For the text-containing cell, return its midpoint in (x, y) coordinate format. 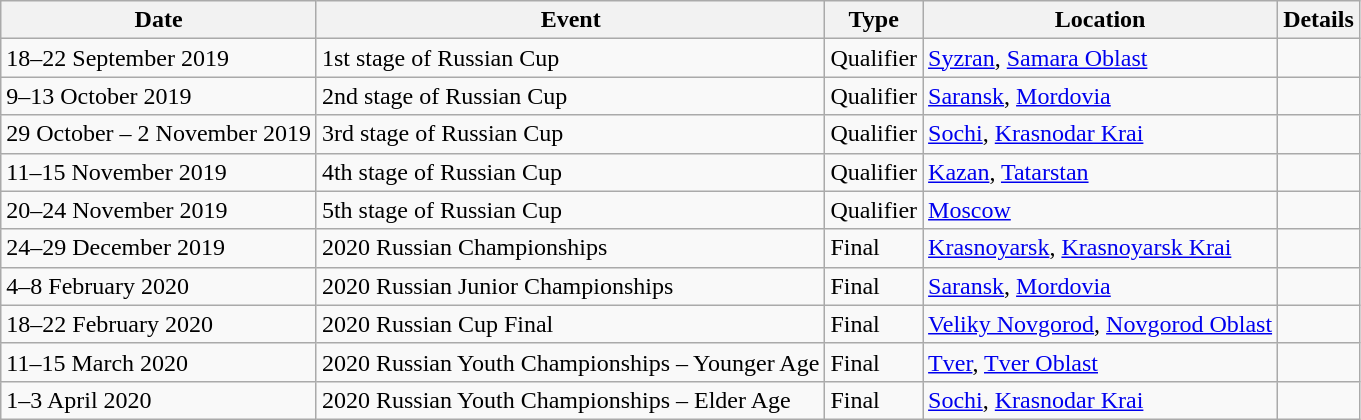
Date (159, 20)
18–22 February 2020 (159, 324)
2020 Russian Cup Final (570, 324)
29 October – 2 November 2019 (159, 134)
11–15 March 2020 (159, 362)
2020 Russian Youth Championships – Younger Age (570, 362)
5th stage of Russian Cup (570, 210)
2nd stage of Russian Cup (570, 96)
4th stage of Russian Cup (570, 172)
2020 Russian Championships (570, 248)
1–3 April 2020 (159, 400)
Type (874, 20)
Tver, Tver Oblast (1100, 362)
3rd stage of Russian Cup (570, 134)
2020 Russian Junior Championships (570, 286)
9–13 October 2019 (159, 96)
Details (1319, 20)
Kazan, Tatarstan (1100, 172)
2020 Russian Youth Championships – Elder Age (570, 400)
Syzran, Samara Oblast (1100, 58)
Krasnoyarsk, Krasnoyarsk Krai (1100, 248)
4–8 February 2020 (159, 286)
Veliky Novgorod, Novgorod Oblast (1100, 324)
Location (1100, 20)
11–15 November 2019 (159, 172)
Event (570, 20)
24–29 December 2019 (159, 248)
20–24 November 2019 (159, 210)
1st stage of Russian Cup (570, 58)
18–22 September 2019 (159, 58)
Moscow (1100, 210)
